Determine the [x, y] coordinate at the center of the cell enclosing the given text.  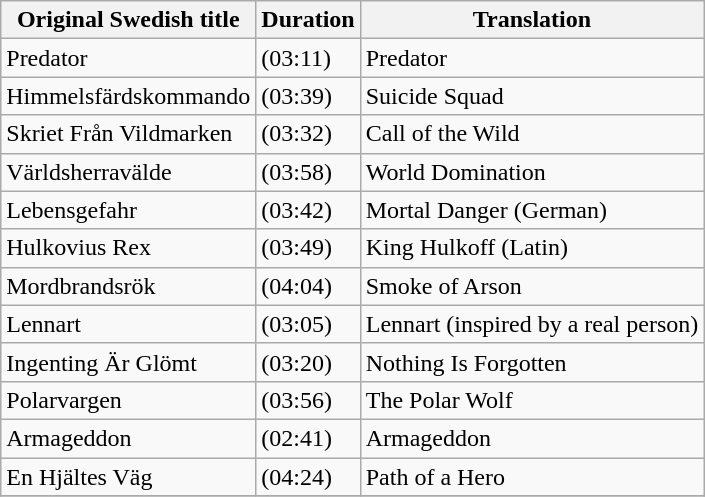
Nothing Is Forgotten [532, 362]
(03:56) [308, 400]
(04:04) [308, 286]
(02:41) [308, 438]
Polarvargen [128, 400]
World Domination [532, 172]
(03:49) [308, 248]
(03:58) [308, 172]
(03:32) [308, 134]
(03:20) [308, 362]
King Hulkoff (Latin) [532, 248]
Suicide Squad [532, 96]
Världsherravälde [128, 172]
(03:05) [308, 324]
En Hjältes Väg [128, 477]
Translation [532, 20]
(03:39) [308, 96]
Smoke of Arson [532, 286]
Mordbrandsrök [128, 286]
Path of a Hero [532, 477]
Lennart (inspired by a real person) [532, 324]
Hulkovius Rex [128, 248]
Himmelsfärdskommando [128, 96]
Call of the Wild [532, 134]
Lebensgefahr [128, 210]
(03:11) [308, 58]
Mortal Danger (German) [532, 210]
Skriet Från Vildmarken [128, 134]
Original Swedish title [128, 20]
Duration [308, 20]
Ingenting Är Glömt [128, 362]
The Polar Wolf [532, 400]
(04:24) [308, 477]
(03:42) [308, 210]
Lennart [128, 324]
